Output the (X, Y) coordinate of the center of the cell containing the given text.  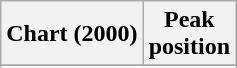
Peak position (189, 34)
Chart (2000) (72, 34)
